Extract the [x, y] coordinate from the center of the cell holding the provided text.  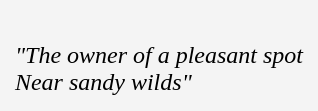
"The owner of a pleasant spot Near sandy wilds" [159, 56]
